Search for the cell housing the specified text and yield its [x, y] center coordinate. 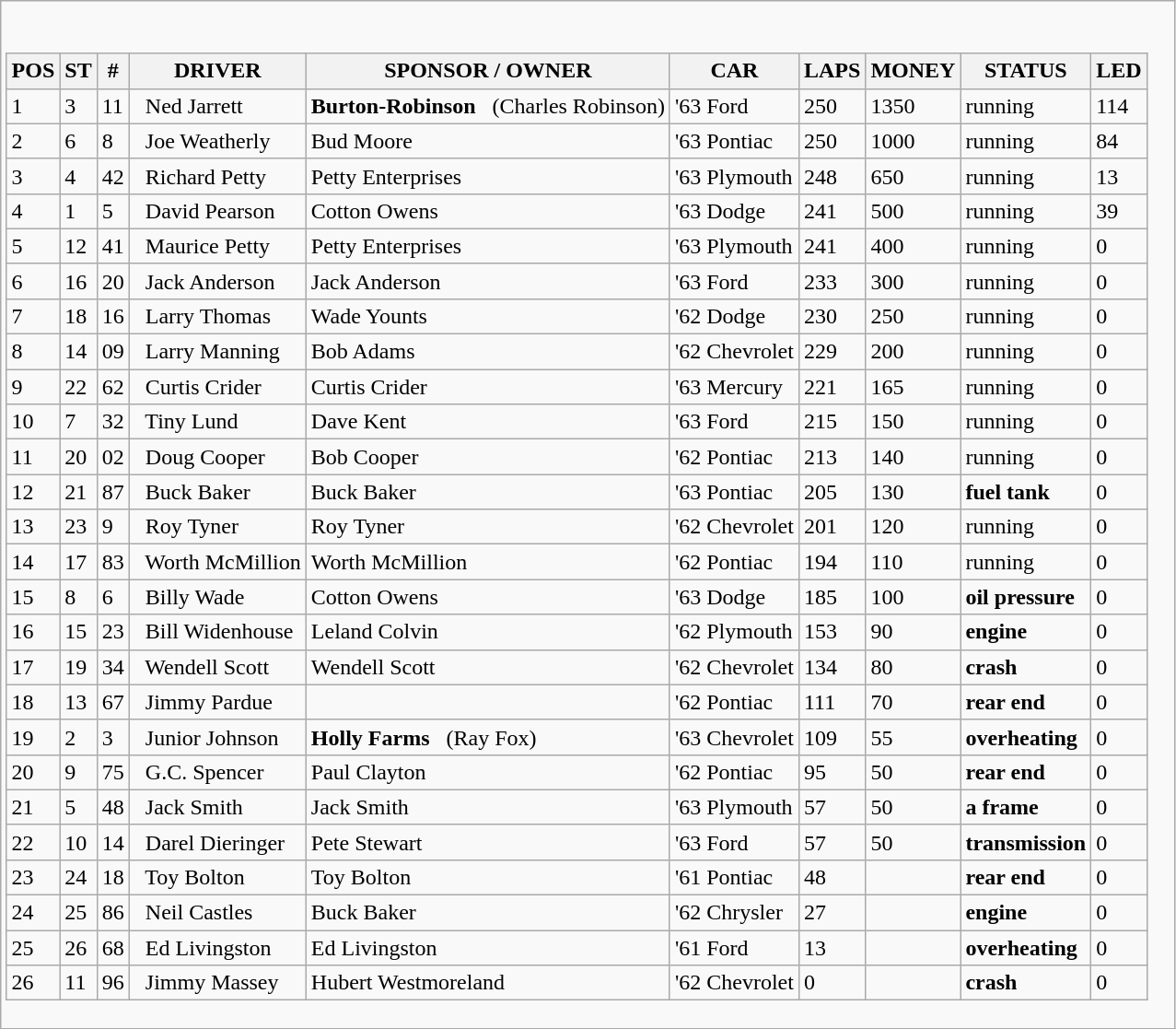
248 [832, 176]
34 [112, 667]
400 [914, 246]
Jimmy Pardue [217, 702]
Maurice Petty [217, 246]
1000 [914, 141]
109 [832, 737]
Billy Wade [217, 597]
90 [914, 632]
230 [832, 316]
205 [832, 492]
Bob Adams [488, 352]
Dave Kent [488, 422]
'62 Plymouth [734, 632]
# [112, 71]
Doug Cooper [217, 457]
'63 Chevrolet [734, 737]
185 [832, 597]
67 [112, 702]
86 [112, 913]
233 [832, 281]
96 [112, 983]
68 [112, 948]
100 [914, 597]
27 [832, 913]
'61 Ford [734, 948]
87 [112, 492]
transmission [1026, 842]
Darel Dieringer [217, 842]
09 [112, 352]
SPONSOR / OWNER [488, 71]
DRIVER [217, 71]
ST [78, 71]
LAPS [832, 71]
150 [914, 422]
'62 Dodge [734, 316]
200 [914, 352]
70 [914, 702]
'63 Mercury [734, 387]
213 [832, 457]
Tiny Lund [217, 422]
Holly Farms (Ray Fox) [488, 737]
130 [914, 492]
Neil Castles [217, 913]
Joe Weatherly [217, 141]
'61 Pontiac [734, 877]
221 [832, 387]
55 [914, 737]
CAR [734, 71]
41 [112, 246]
32 [112, 422]
Richard Petty [217, 176]
140 [914, 457]
120 [914, 527]
165 [914, 387]
Larry Thomas [217, 316]
75 [112, 772]
a frame [1026, 807]
153 [832, 632]
LED [1119, 71]
Paul Clayton [488, 772]
229 [832, 352]
Ned Jarrett [217, 106]
oil pressure [1026, 597]
Bill Widenhouse [217, 632]
Pete Stewart [488, 842]
215 [832, 422]
300 [914, 281]
62 [112, 387]
114 [1119, 106]
Larry Manning [217, 352]
80 [914, 667]
fuel tank [1026, 492]
Bob Cooper [488, 457]
Burton-Robinson (Charles Robinson) [488, 106]
02 [112, 457]
'62 Chrysler [734, 913]
STATUS [1026, 71]
650 [914, 176]
194 [832, 562]
500 [914, 211]
Hubert Westmoreland [488, 983]
134 [832, 667]
Bud Moore [488, 141]
Wade Younts [488, 316]
POS [33, 71]
Jimmy Massey [217, 983]
201 [832, 527]
David Pearson [217, 211]
95 [832, 772]
39 [1119, 211]
Leland Colvin [488, 632]
110 [914, 562]
84 [1119, 141]
42 [112, 176]
111 [832, 702]
MONEY [914, 71]
Junior Johnson [217, 737]
G.C. Spencer [217, 772]
1350 [914, 106]
83 [112, 562]
